Determine the [X, Y] coordinate at the center of the cell enclosing the given text.  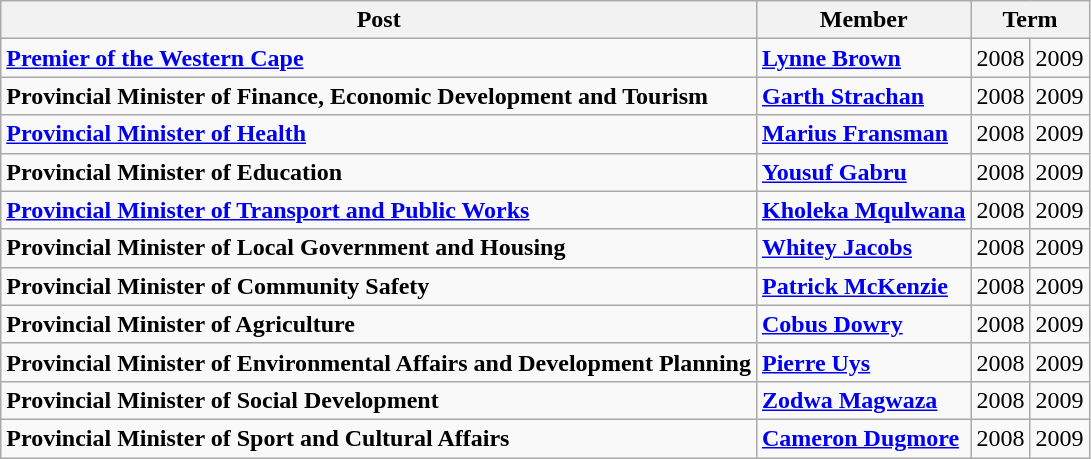
Term [1030, 20]
Provincial Minister of Health [379, 134]
Garth Strachan [863, 96]
Whitey Jacobs [863, 248]
Zodwa Magwaza [863, 400]
Provincial Minister of Social Development [379, 400]
Provincial Minister of Environmental Affairs and Development Planning [379, 362]
Provincial Minister of Agriculture [379, 324]
Marius Fransman [863, 134]
Kholeka Mqulwana [863, 210]
Yousuf Gabru [863, 172]
Provincial Minister of Finance, Economic Development and Tourism [379, 96]
Post [379, 20]
Provincial Minister of Transport and Public Works [379, 210]
Lynne Brown [863, 58]
Cameron Dugmore [863, 438]
Provincial Minister of Community Safety [379, 286]
Provincial Minister of Local Government and Housing [379, 248]
Patrick McKenzie [863, 286]
Cobus Dowry [863, 324]
Premier of the Western Cape [379, 58]
Pierre Uys [863, 362]
Member [863, 20]
Provincial Minister of Education [379, 172]
Provincial Minister of Sport and Cultural Affairs [379, 438]
